For the text-containing cell, return its midpoint in [X, Y] coordinate format. 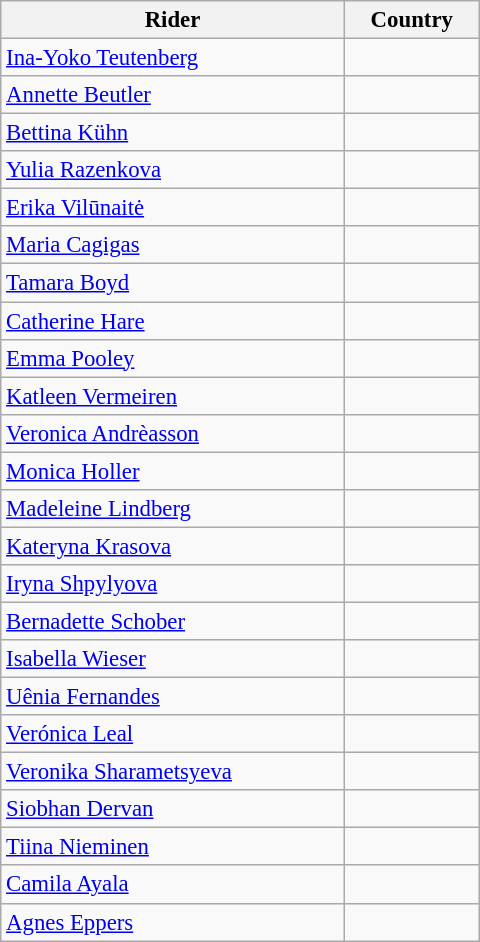
Rider [173, 20]
Erika Vilūnaitė [173, 208]
Emma Pooley [173, 358]
Siobhan Dervan [173, 809]
Uênia Fernandes [173, 697]
Country [412, 20]
Catherine Hare [173, 321]
Camila Ayala [173, 885]
Iryna Shpylyova [173, 584]
Katleen Vermeiren [173, 396]
Yulia Razenkova [173, 170]
Isabella Wieser [173, 659]
Tiina Nieminen [173, 847]
Bettina Kühn [173, 133]
Veronica Andrèasson [173, 433]
Bernadette Schober [173, 621]
Annette Beutler [173, 95]
Kateryna Krasova [173, 546]
Madeleine Lindberg [173, 509]
Maria Cagigas [173, 245]
Monica Holler [173, 471]
Agnes Eppers [173, 922]
Ina-Yoko Teutenberg [173, 58]
Verónica Leal [173, 734]
Veronika Sharametsyeva [173, 772]
Tamara Boyd [173, 283]
